Scan for the cell matching the given text and deliver its (X, Y) coordinate at center. 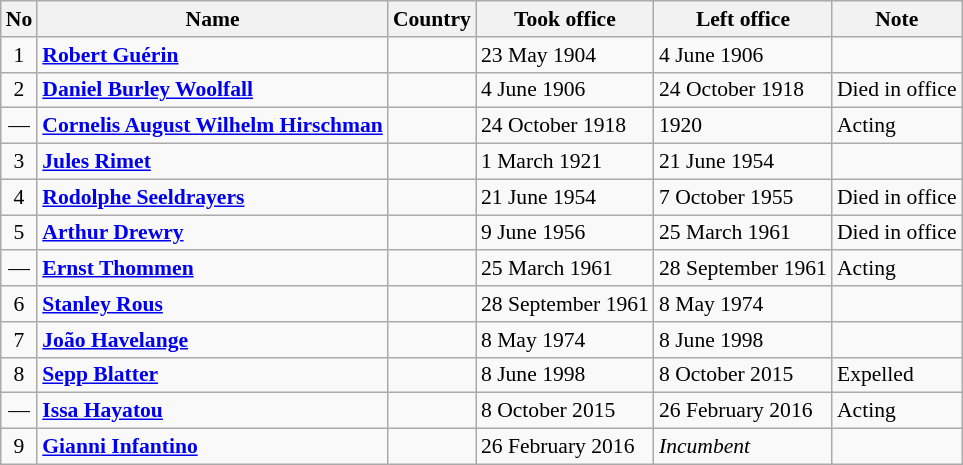
1 (20, 55)
9 (20, 447)
7 October 1955 (743, 197)
Left office (743, 19)
No (20, 19)
7 (20, 340)
6 (20, 304)
Daniel Burley Woolfall (212, 90)
Sepp Blatter (212, 375)
Robert Guérin (212, 55)
Expelled (897, 375)
1 March 1921 (565, 162)
5 (20, 233)
8 (20, 375)
Took office (565, 19)
Country (432, 19)
2 (20, 90)
João Havelange (212, 340)
Incumbent (743, 447)
4 (20, 197)
Stanley Rous (212, 304)
Issa Hayatou (212, 411)
Rodolphe Seeldrayers (212, 197)
Ernst Thommen (212, 269)
Arthur Drewry (212, 233)
Jules Rimet (212, 162)
23 May 1904 (565, 55)
Note (897, 19)
Cornelis August Wilhelm Hirschman (212, 126)
Gianni Infantino (212, 447)
1920 (743, 126)
Name (212, 19)
9 June 1956 (565, 233)
3 (20, 162)
